Extract the (X, Y) coordinate from the center of the cell holding the provided text.  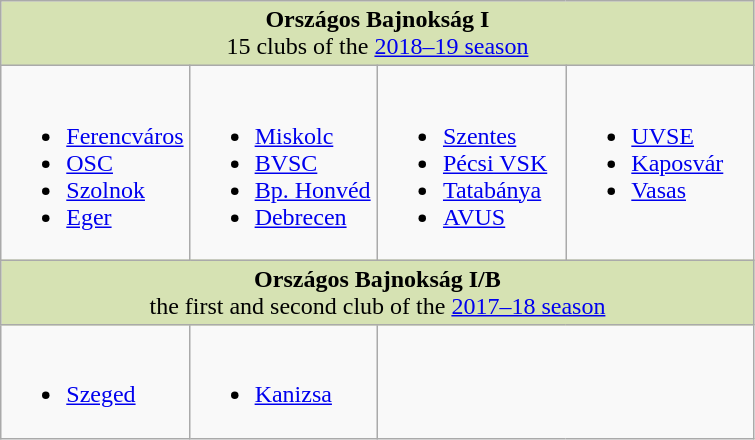
Országos Bajnokság I/Bthe first and second club of the 2017–18 season (378, 292)
Ferencváros OSC Szolnok Eger (95, 163)
Szentes Pécsi VSK Tatabánya AVUS (471, 163)
Országos Bajnokság I15 clubs of the 2018–19 season (378, 34)
Miskolc BVSC Bp. Honvéd Debrecen (283, 163)
Szeged (95, 382)
UVSE Kaposvár Vasas (660, 163)
Kanizsa (283, 382)
